Search for the cell housing the specified text and yield its [x, y] center coordinate. 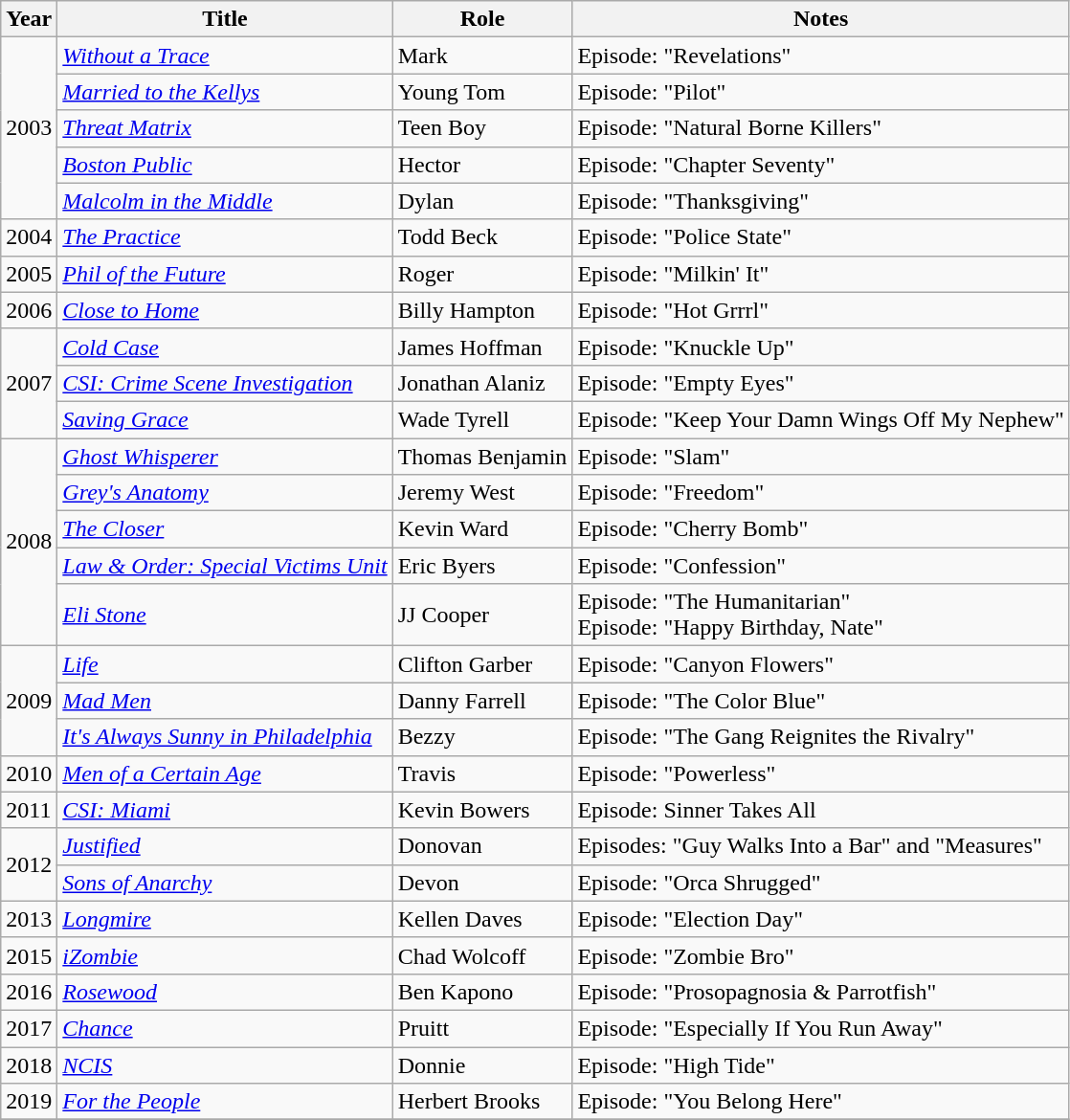
2015 [29, 955]
2005 [29, 274]
Episode: "Powerless" [821, 773]
Billy Hampton [482, 310]
Travis [482, 773]
2011 [29, 810]
Episode: "Natural Borne Killers" [821, 128]
Dylan [482, 201]
NCIS [225, 1065]
Kevin Bowers [482, 810]
iZombie [225, 955]
Episode: "Freedom" [821, 493]
Longmire [225, 919]
Episode: Sinner Takes All [821, 810]
Kevin Ward [482, 529]
The Practice [225, 237]
Pruitt [482, 1028]
Title [225, 19]
Episode: "Thanksgiving" [821, 201]
Episode: "Confession" [821, 566]
Episode: "Milkin' It" [821, 274]
2008 [29, 542]
Law & Order: Special Victims Unit [225, 566]
Eric Byers [482, 566]
Devon [482, 883]
Clifton Garber [482, 664]
2019 [29, 1102]
Without a Trace [225, 56]
The Closer [225, 529]
Episode: "Knuckle Up" [821, 347]
2017 [29, 1028]
Saving Grace [225, 419]
Close to Home [225, 310]
Jonathan Alaniz [482, 383]
Episode: "The Color Blue" [821, 701]
CSI: Miami [225, 810]
Sons of Anarchy [225, 883]
Mark [482, 56]
Teen Boy [482, 128]
2003 [29, 128]
JJ Cooper [482, 615]
Donovan [482, 846]
Rosewood [225, 992]
Episode: "Canyon Flowers" [821, 664]
Cold Case [225, 347]
It's Always Sunny in Philadelphia [225, 737]
Wade Tyrell [482, 419]
2010 [29, 773]
Episode: "Prosopagnosia & Parrotfish" [821, 992]
Year [29, 19]
Episode: "Chapter Seventy" [821, 165]
Threat Matrix [225, 128]
Eli Stone [225, 615]
2013 [29, 919]
Episode: "Revelations" [821, 56]
Herbert Brooks [482, 1102]
2016 [29, 992]
2006 [29, 310]
Danny Farrell [482, 701]
Episode: "You Belong Here" [821, 1102]
Episode: "High Tide" [821, 1065]
James Hoffman [482, 347]
For the People [225, 1102]
Chad Wolcoff [482, 955]
Young Tom [482, 92]
Episode: "Slam" [821, 457]
Episode: "Election Day" [821, 919]
Episode: "Pilot" [821, 92]
Episode: "Keep Your Damn Wings Off My Nephew" [821, 419]
Episode: "The Gang Reignites the Rivalry" [821, 737]
2018 [29, 1065]
Boston Public [225, 165]
2004 [29, 237]
Episode: "Orca Shrugged" [821, 883]
2012 [29, 864]
Notes [821, 19]
Todd Beck [482, 237]
Role [482, 19]
Bezzy [482, 737]
2007 [29, 383]
Episode: "Empty Eyes" [821, 383]
Married to the Kellys [225, 92]
Ghost Whisperer [225, 457]
Mad Men [225, 701]
Hector [482, 165]
CSI: Crime Scene Investigation [225, 383]
Episode: "Police State" [821, 237]
Kellen Daves [482, 919]
Episode: "Especially If You Run Away" [821, 1028]
Justified [225, 846]
Episode: "Hot Grrrl" [821, 310]
Episodes: "Guy Walks Into a Bar" and "Measures" [821, 846]
Phil of the Future [225, 274]
Jeremy West [482, 493]
2009 [29, 701]
Episode: "The Humanitarian" Episode: "Happy Birthday, Nate" [821, 615]
Ben Kapono [482, 992]
Roger [482, 274]
Episode: "Zombie Bro" [821, 955]
Men of a Certain Age [225, 773]
Life [225, 664]
Grey's Anatomy [225, 493]
Donnie [482, 1065]
Thomas Benjamin [482, 457]
Episode: "Cherry Bomb" [821, 529]
Malcolm in the Middle [225, 201]
Chance [225, 1028]
